Output the (x, y) coordinate of the center of the cell containing the given text.  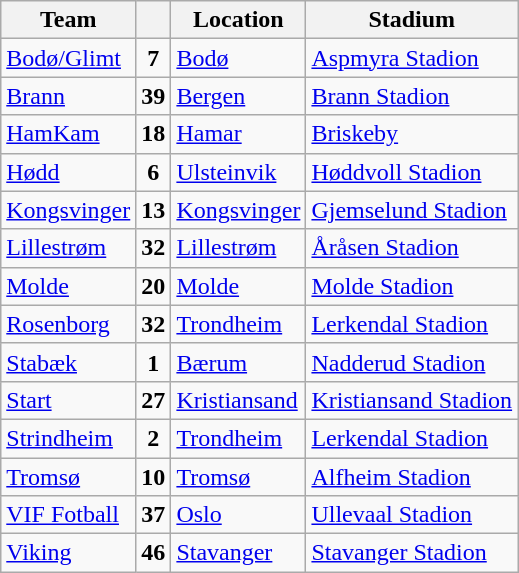
1 (154, 362)
Alfheim Stadion (412, 477)
Rosenborg (68, 324)
Stavanger Stadion (412, 553)
Åråsen Stadion (412, 248)
Hødd (68, 172)
Team (68, 20)
Bodø (238, 58)
Høddvoll Stadion (412, 172)
Start (68, 400)
7 (154, 58)
13 (154, 210)
27 (154, 400)
Strindheim (68, 438)
Ulsteinvik (238, 172)
Stadium (412, 20)
46 (154, 553)
37 (154, 515)
10 (154, 477)
Nadderud Stadion (412, 362)
HamKam (68, 134)
20 (154, 286)
Aspmyra Stadion (412, 58)
Bodø/Glimt (68, 58)
Brann Stadion (412, 96)
6 (154, 172)
Stabæk (68, 362)
2 (154, 438)
Ullevaal Stadion (412, 515)
Hamar (238, 134)
VIF Fotball (68, 515)
Stavanger (238, 553)
Gjemselund Stadion (412, 210)
Bærum (238, 362)
Viking (68, 553)
Location (238, 20)
Kristiansand (238, 400)
Brann (68, 96)
Briskeby (412, 134)
Molde Stadion (412, 286)
Oslo (238, 515)
18 (154, 134)
Kristiansand Stadion (412, 400)
39 (154, 96)
Bergen (238, 96)
